Return [x, y] of the center of cell containing provided text 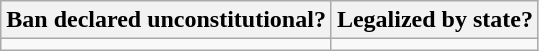
Ban declared unconstitutional? [166, 20]
Legalized by state? [434, 20]
